Search for the cell housing the specified text and yield its [x, y] center coordinate. 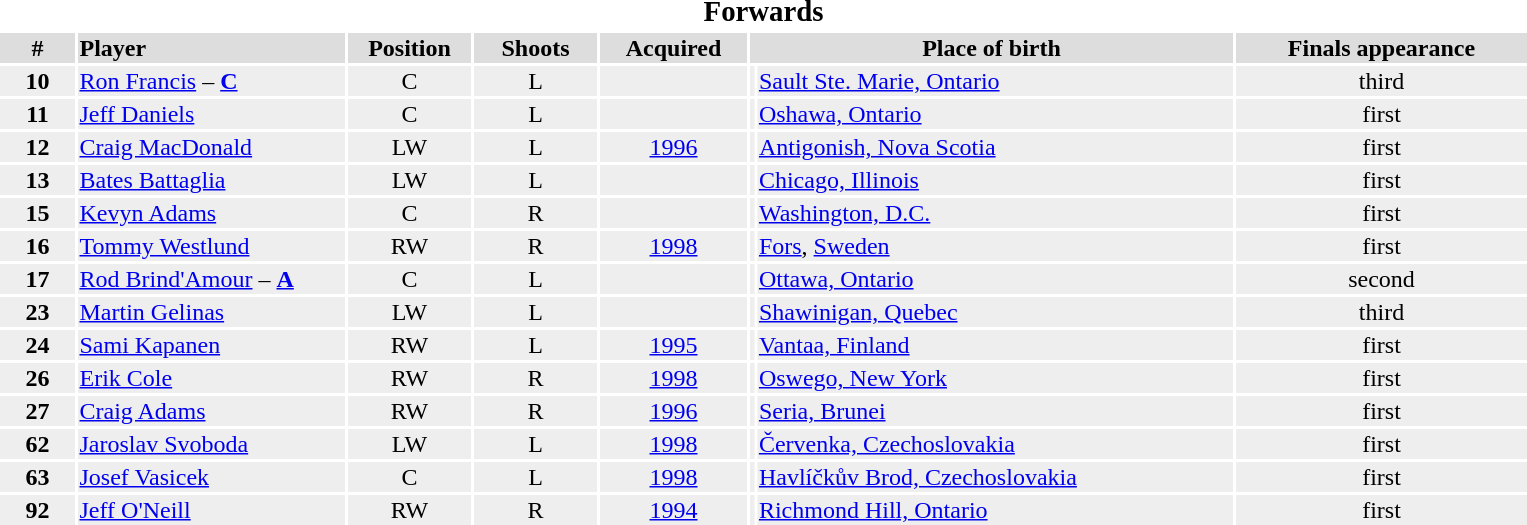
15 [38, 213]
Josef Vasicek [212, 477]
11 [38, 114]
Craig MacDonald [212, 147]
1995 [674, 345]
17 [38, 279]
Antigonish, Nova Scotia [995, 147]
Shoots [536, 48]
Havlíčkův Brod, Czechoslovakia [995, 477]
# [38, 48]
Erik Cole [212, 378]
Jaroslav Svoboda [212, 444]
Fors, Sweden [995, 246]
Seria, Brunei [995, 411]
Tommy Westlund [212, 246]
Jeff O'Neill [212, 510]
Ron Francis – C [212, 81]
Washington, D.C. [995, 213]
13 [38, 180]
Červenka, Czechoslovakia [995, 444]
Player [212, 48]
26 [38, 378]
Vantaa, Finland [995, 345]
Craig Adams [212, 411]
Finals appearance [1382, 48]
Acquired [674, 48]
second [1382, 279]
Richmond Hill, Ontario [995, 510]
Sami Kapanen [212, 345]
12 [38, 147]
10 [38, 81]
63 [38, 477]
92 [38, 510]
Shawinigan, Quebec [995, 312]
Ottawa, Ontario [995, 279]
23 [38, 312]
Martin Gelinas [212, 312]
27 [38, 411]
Place of birth [992, 48]
Chicago, Illinois [995, 180]
Jeff Daniels [212, 114]
24 [38, 345]
1994 [674, 510]
Position [410, 48]
62 [38, 444]
Kevyn Adams [212, 213]
Bates Battaglia [212, 180]
Sault Ste. Marie, Ontario [995, 81]
Oswego, New York [995, 378]
Oshawa, Ontario [995, 114]
16 [38, 246]
Rod Brind'Amour – A [212, 279]
